Provide the [x, y] coordinate of the cell's center where the given text is located.  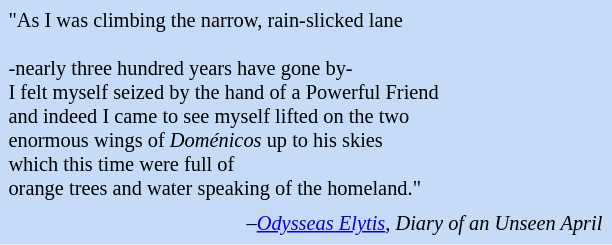
–Odysseas Elytis, Diary of an Unseen April [306, 224]
